Return the [X, Y] coordinate for the center point of the cell that contains the specified text.  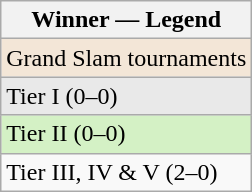
Grand Slam tournaments [126, 58]
Tier I (0–0) [126, 96]
Tier II (0–0) [126, 134]
Tier III, IV & V (2–0) [126, 172]
Winner — Legend [126, 20]
